Search for the cell housing the specified text and yield its (X, Y) center coordinate. 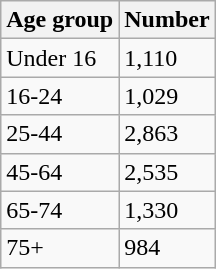
1,330 (167, 210)
2,535 (167, 172)
65-74 (60, 210)
45-64 (60, 172)
1,029 (167, 96)
75+ (60, 248)
984 (167, 248)
16-24 (60, 96)
Number (167, 20)
25-44 (60, 134)
2,863 (167, 134)
1,110 (167, 58)
Under 16 (60, 58)
Age group (60, 20)
